Locate the cell with the specified text and output its (X, Y) center coordinate. 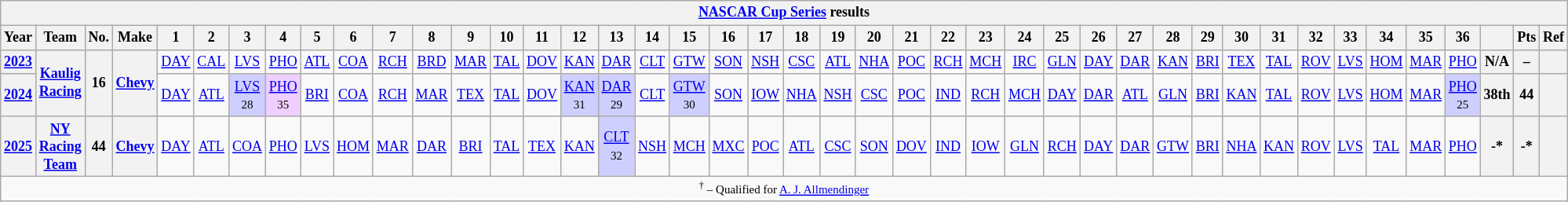
38th (1497, 95)
MXC (728, 146)
33 (1350, 38)
BRD (432, 61)
Kaulig Racing (60, 83)
No. (99, 38)
35 (1426, 38)
2024 (19, 95)
NASCAR Cup Series results (784, 13)
19 (838, 38)
GTW30 (689, 95)
Ref (1554, 38)
IRC (1025, 61)
36 (1463, 38)
29 (1207, 38)
PHO35 (283, 95)
34 (1386, 38)
PHO25 (1463, 95)
17 (766, 38)
CAL (212, 61)
N/A (1497, 61)
15 (689, 38)
32 (1315, 38)
3 (248, 38)
23 (986, 38)
22 (948, 38)
CLT32 (617, 146)
2023 (19, 61)
11 (542, 38)
14 (653, 38)
4 (283, 38)
– (1527, 61)
8 (432, 38)
28 (1173, 38)
12 (579, 38)
7 (392, 38)
5 (317, 38)
6 (353, 38)
2025 (19, 146)
13 (617, 38)
NY Racing Team (60, 146)
24 (1025, 38)
26 (1099, 38)
31 (1279, 38)
18 (802, 38)
20 (874, 38)
2 (212, 38)
30 (1242, 38)
Pts (1527, 38)
KAN31 (579, 95)
† – Qualified for A. J. Allmendinger (784, 189)
9 (471, 38)
27 (1135, 38)
LVS28 (248, 95)
1 (176, 38)
Year (19, 38)
Team (60, 38)
Make (135, 38)
21 (912, 38)
DAR29 (617, 95)
10 (506, 38)
25 (1062, 38)
